From the cell containing the given text, extract its center point as [x, y] coordinate. 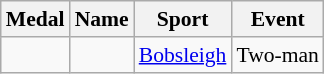
Two-man [278, 55]
Bobsleigh [183, 55]
Event [278, 19]
Sport [183, 19]
Name [102, 19]
Medal [36, 19]
